Capture the cell that displays the provided text and extract its (X, Y) central coordinate. 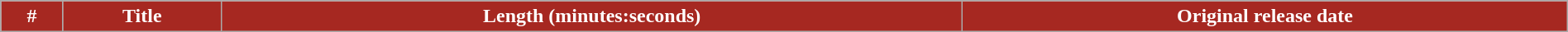
Title (142, 16)
Length (minutes:seconds) (592, 16)
Original release date (1265, 16)
# (31, 16)
